Capture the cell that displays the provided text and extract its [x, y] central coordinate. 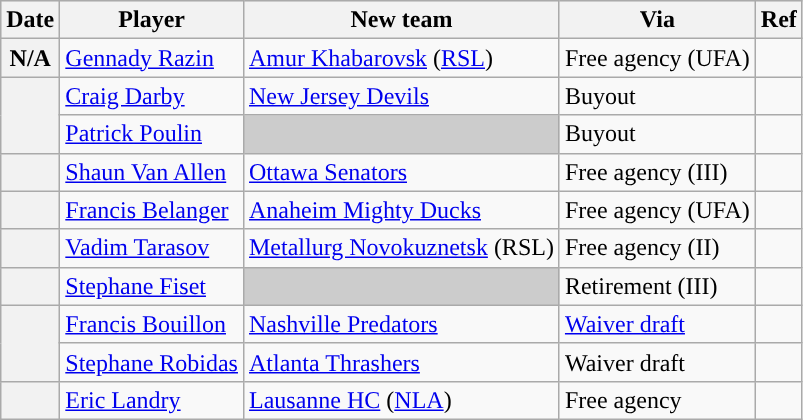
Nashville Predators [401, 324]
Metallurg Novokuznetsk (RSL) [401, 248]
Francis Bouillon [152, 324]
Gennady Razin [152, 58]
Francis Belanger [152, 210]
Ottawa Senators [401, 172]
Vadim Tarasov [152, 248]
Stephane Fiset [152, 286]
New Jersey Devils [401, 96]
Via [657, 20]
Amur Khabarovsk (RSL) [401, 58]
Atlanta Thrashers [401, 362]
Craig Darby [152, 96]
Retirement (III) [657, 286]
Shaun Van Allen [152, 172]
Eric Landry [152, 400]
Free agency [657, 400]
Free agency (II) [657, 248]
N/A [30, 58]
Stephane Robidas [152, 362]
New team [401, 20]
Free agency (III) [657, 172]
Patrick Poulin [152, 134]
Lausanne HC (NLA) [401, 400]
Ref [778, 20]
Anaheim Mighty Ducks [401, 210]
Date [30, 20]
Player [152, 20]
